Detect which cell encompasses the target text, then output its [X, Y] center coordinate. 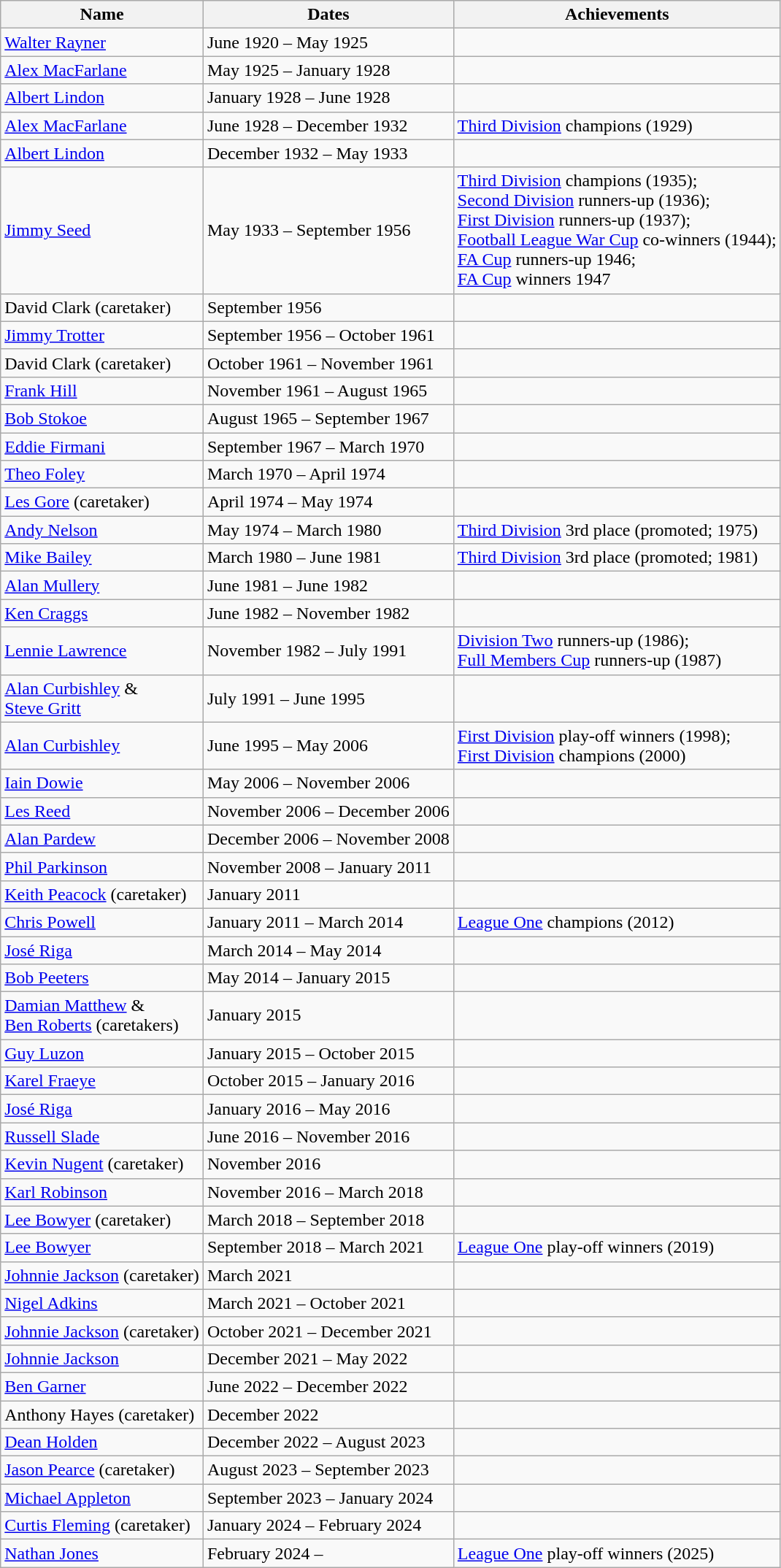
October 1961 – November 1961 [328, 363]
November 1961 – August 1965 [328, 391]
Third Division 3rd place (promoted; 1975) [617, 530]
League One play-off winners (2019) [617, 1248]
May 2014 – January 2015 [328, 978]
June 1920 – May 1925 [328, 42]
Alan Pardew [102, 839]
February 2024 – [328, 1553]
Les Reed [102, 811]
October 2015 – January 2016 [328, 1081]
Jimmy Trotter [102, 335]
Karl Robinson [102, 1192]
December 1932 – May 1933 [328, 153]
Curtis Fleming (caretaker) [102, 1526]
Bob Peeters [102, 978]
Bob Stokoe [102, 418]
November 1982 – July 1991 [328, 651]
June 1981 – June 1982 [328, 585]
Iain Dowie [102, 783]
December 2022 [328, 1414]
Alan Mullery [102, 585]
March 2021 – October 2021 [328, 1303]
June 1928 – December 1932 [328, 126]
November 2006 – December 2006 [328, 811]
Jason Pearce (caretaker) [102, 1470]
Jimmy Seed [102, 231]
Walter Rayner [102, 42]
September 1967 – March 1970 [328, 446]
September 2018 – March 2021 [328, 1248]
June 1982 – November 1982 [328, 613]
Achievements [617, 15]
Lennie Lawrence [102, 651]
Nathan Jones [102, 1553]
November 2016 – March 2018 [328, 1192]
Lee Bowyer (caretaker) [102, 1220]
Anthony Hayes (caretaker) [102, 1414]
June 2022 – December 2022 [328, 1386]
November 2008 – January 2011 [328, 866]
May 1933 – September 1956 [328, 231]
Dates [328, 15]
Division Two runners-up (1986);Full Members Cup runners-up (1987) [617, 651]
September 1956 – October 1961 [328, 335]
September 1956 [328, 307]
Theo Foley [102, 474]
Nigel Adkins [102, 1303]
December 2006 – November 2008 [328, 839]
Third Division champions (1929) [617, 126]
March 1980 – June 1981 [328, 558]
October 2021 – December 2021 [328, 1331]
January 2016 – May 2016 [328, 1109]
Russell Slade [102, 1137]
Frank Hill [102, 391]
Alan Curbishley & Steve Gritt [102, 698]
January 2015 [328, 1016]
November 2016 [328, 1164]
Les Gore (caretaker) [102, 502]
May 1925 – January 1928 [328, 70]
Kevin Nugent (caretaker) [102, 1164]
January 2015 – October 2015 [328, 1053]
May 2006 – November 2006 [328, 783]
Karel Fraeye [102, 1081]
Damian Matthew & Ben Roberts (caretakers) [102, 1016]
March 2018 – September 2018 [328, 1220]
May 1974 – March 1980 [328, 530]
August 2023 – September 2023 [328, 1470]
Johnnie Jackson [102, 1358]
June 2016 – November 2016 [328, 1137]
Guy Luzon [102, 1053]
Alan Curbishley [102, 746]
Andy Nelson [102, 530]
Lee Bowyer [102, 1248]
January 2024 – February 2024 [328, 1526]
League One champions (2012) [617, 922]
Ben Garner [102, 1386]
March 2021 [328, 1275]
April 1974 – May 1974 [328, 502]
March 2014 – May 2014 [328, 950]
League One play-off winners (2025) [617, 1553]
Dean Holden [102, 1442]
Third Division 3rd place (promoted; 1981) [617, 558]
Keith Peacock (caretaker) [102, 894]
First Division play-off winners (1998);First Division champions (2000) [617, 746]
January 1928 – June 1928 [328, 98]
Ken Craggs [102, 613]
August 1965 – September 1967 [328, 418]
Name [102, 15]
December 2021 – May 2022 [328, 1358]
July 1991 – June 1995 [328, 698]
Eddie Firmani [102, 446]
September 2023 – January 2024 [328, 1498]
Phil Parkinson [102, 866]
January 2011 – March 2014 [328, 922]
December 2022 – August 2023 [328, 1442]
January 2011 [328, 894]
June 1995 – May 2006 [328, 746]
Mike Bailey [102, 558]
March 1970 – April 1974 [328, 474]
Chris Powell [102, 922]
Michael Appleton [102, 1498]
